Capture the cell that displays the provided text and extract its (X, Y) central coordinate. 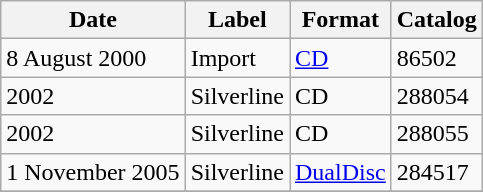
288055 (436, 134)
DualDisc (341, 172)
8 August 2000 (93, 58)
Label (237, 20)
288054 (436, 96)
86502 (436, 58)
Import (237, 58)
1 November 2005 (93, 172)
Catalog (436, 20)
Date (93, 20)
Format (341, 20)
284517 (436, 172)
